Scan for the cell matching the given text and deliver its [x, y] coordinate at center. 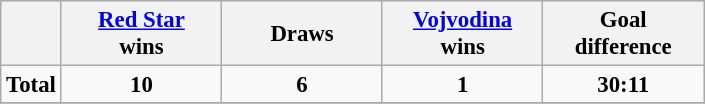
Vojvodinawins [462, 34]
Draws [302, 34]
30:11 [624, 85]
Goaldifference [624, 34]
Total [31, 85]
Red Starwins [142, 34]
10 [142, 85]
6 [302, 85]
1 [462, 85]
